Provide the [x, y] coordinate of the cell's center where the given text is located.  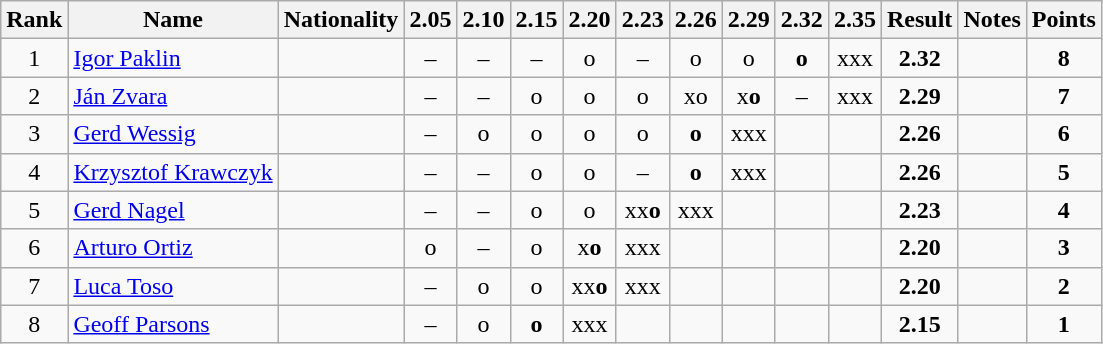
Notes [992, 20]
Ján Zvara [173, 96]
Arturo Ortiz [173, 248]
2.35 [854, 20]
Rank [34, 20]
Nationality [341, 20]
Points [1064, 20]
Igor Paklin [173, 58]
Gerd Wessig [173, 134]
2.10 [484, 20]
2.05 [430, 20]
Geoff Parsons [173, 324]
Gerd Nagel [173, 210]
Name [173, 20]
Krzysztof Krawczyk [173, 172]
Result [919, 20]
Luca Toso [173, 286]
